Detect which cell encompasses the target text, then output its (x, y) center coordinate. 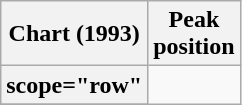
Chart (1993) (74, 34)
Peakposition (194, 34)
scope="row" (74, 85)
